Search for the cell housing the specified text and yield its (x, y) center coordinate. 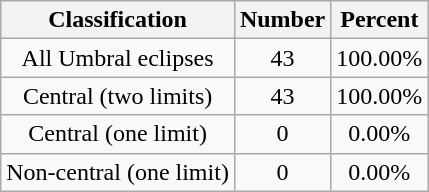
All Umbral eclipses (118, 58)
Classification (118, 20)
Non-central (one limit) (118, 172)
Central (one limit) (118, 134)
Number (282, 20)
Central (two limits) (118, 96)
Percent (380, 20)
